Capture the cell that displays the provided text and extract its (X, Y) central coordinate. 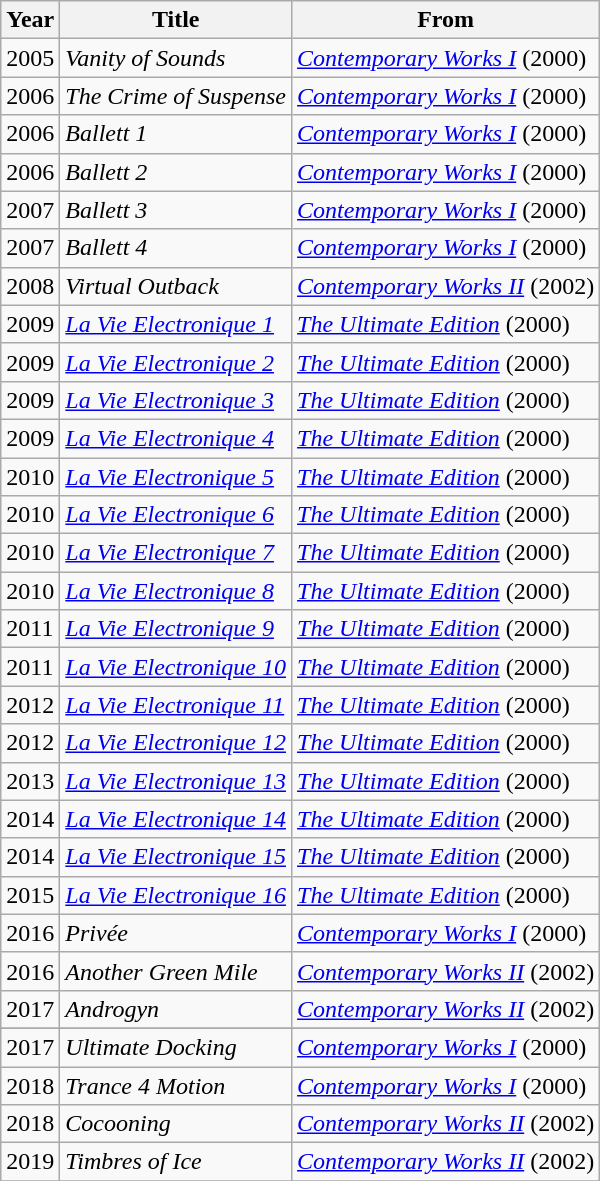
Cocooning (176, 1124)
La Vie Electronique 3 (176, 400)
La Vie Electronique 11 (176, 705)
La Vie Electronique 14 (176, 819)
Ballett 1 (176, 134)
Ballett 4 (176, 248)
La Vie Electronique 16 (176, 895)
Virtual Outback (176, 286)
La Vie Electronique 9 (176, 629)
La Vie Electronique 1 (176, 324)
Ballett 2 (176, 172)
La Vie Electronique 2 (176, 362)
Timbres of Ice (176, 1162)
La Vie Electronique 15 (176, 857)
La Vie Electronique 13 (176, 781)
The Crime of Suspense (176, 96)
Year (30, 20)
La Vie Electronique 6 (176, 515)
Privée (176, 933)
Androgyn (176, 1009)
Vanity of Sounds (176, 58)
La Vie Electronique 8 (176, 591)
Title (176, 20)
Ballett 3 (176, 210)
Trance 4 Motion (176, 1085)
La Vie Electronique 5 (176, 477)
La Vie Electronique 7 (176, 553)
2013 (30, 781)
2019 (30, 1162)
From (446, 20)
2015 (30, 895)
Ultimate Docking (176, 1047)
La Vie Electronique 4 (176, 438)
La Vie Electronique 12 (176, 743)
2008 (30, 286)
Another Green Mile (176, 971)
La Vie Electronique 10 (176, 667)
2005 (30, 58)
